Determine the [X, Y] coordinate at the center of the cell enclosing the given text.  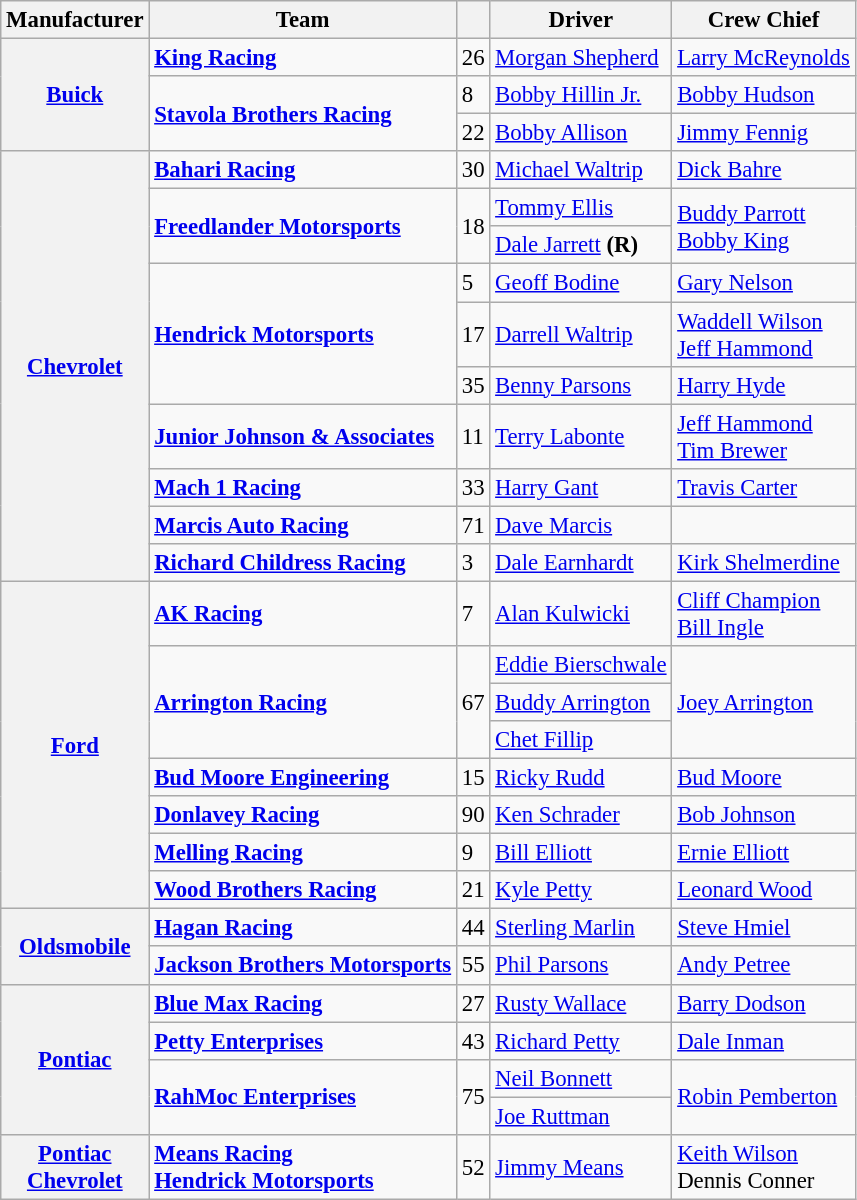
Marcis Auto Racing [303, 525]
Sterling Marlin [581, 928]
Blue Max Racing [303, 1003]
Alan Kulwicki [581, 614]
Eddie Bierschwale [581, 665]
Andy Petree [764, 966]
Leonard Wood [764, 890]
Pontiac [75, 1059]
Ricky Rudd [581, 778]
Melling Racing [303, 853]
Geoff Bodine [581, 283]
27 [472, 1003]
Richard Childress Racing [303, 563]
15 [472, 778]
55 [472, 966]
King Racing [303, 58]
Bud Moore [764, 778]
Harry Gant [581, 487]
Jimmy Means [581, 1168]
Manufacturer [75, 20]
Larry McReynolds [764, 58]
Robin Pemberton [764, 1096]
Stavola Brothers Racing [303, 114]
Richard Petty [581, 1041]
Travis Carter [764, 487]
22 [472, 133]
Kyle Petty [581, 890]
Freedlander Motorsports [303, 226]
Mach 1 Racing [303, 487]
26 [472, 58]
5 [472, 283]
Means Racing Hendrick Motorsports [303, 1168]
Dick Bahre [764, 170]
Team [303, 20]
Dave Marcis [581, 525]
Bobby Hillin Jr. [581, 95]
Hagan Racing [303, 928]
Michael Waltrip [581, 170]
Wood Brothers Racing [303, 890]
90 [472, 815]
9 [472, 853]
17 [472, 334]
Barry Dodson [764, 1003]
Harry Hyde [764, 385]
Ernie Elliott [764, 853]
Driver [581, 20]
Waddell Wilson Jeff Hammond [764, 334]
Junior Johnson & Associates [303, 436]
43 [472, 1041]
67 [472, 702]
11 [472, 436]
7 [472, 614]
Gary Nelson [764, 283]
Bahari Racing [303, 170]
Neil Bonnett [581, 1078]
71 [472, 525]
Jimmy Fennig [764, 133]
Morgan Shepherd [581, 58]
Crew Chief [764, 20]
Cliff Champion Bill Ingle [764, 614]
Rusty Wallace [581, 1003]
Oldsmobile [75, 946]
75 [472, 1096]
Buddy Arrington [581, 702]
Petty Enterprises [303, 1041]
Ken Schrader [581, 815]
Terry Labonte [581, 436]
21 [472, 890]
Dale Earnhardt [581, 563]
Hendrick Motorsports [303, 334]
Arrington Racing [303, 702]
Dale Jarrett (R) [581, 245]
AK Racing [303, 614]
Bobby Allison [581, 133]
3 [472, 563]
52 [472, 1168]
Bob Johnson [764, 815]
Keith Wilson Dennis Conner [764, 1168]
Tommy Ellis [581, 208]
Bud Moore Engineering [303, 778]
8 [472, 95]
Bill Elliott [581, 853]
Darrell Waltrip [581, 334]
Buddy Parrott Bobby King [764, 226]
30 [472, 170]
18 [472, 226]
Chet Fillip [581, 740]
Jackson Brothers Motorsports [303, 966]
Buick [75, 96]
Donlavey Racing [303, 815]
Pontiac Chevrolet [75, 1168]
RahMoc Enterprises [303, 1096]
Jeff Hammond Tim Brewer [764, 436]
Joe Ruttman [581, 1116]
Ford [75, 745]
44 [472, 928]
Chevrolet [75, 366]
Steve Hmiel [764, 928]
Bobby Hudson [764, 95]
Benny Parsons [581, 385]
35 [472, 385]
Kirk Shelmerdine [764, 563]
Joey Arrington [764, 702]
Phil Parsons [581, 966]
33 [472, 487]
Dale Inman [764, 1041]
